Find where the given text appears and provide that cell's center as (x, y) coordinate. 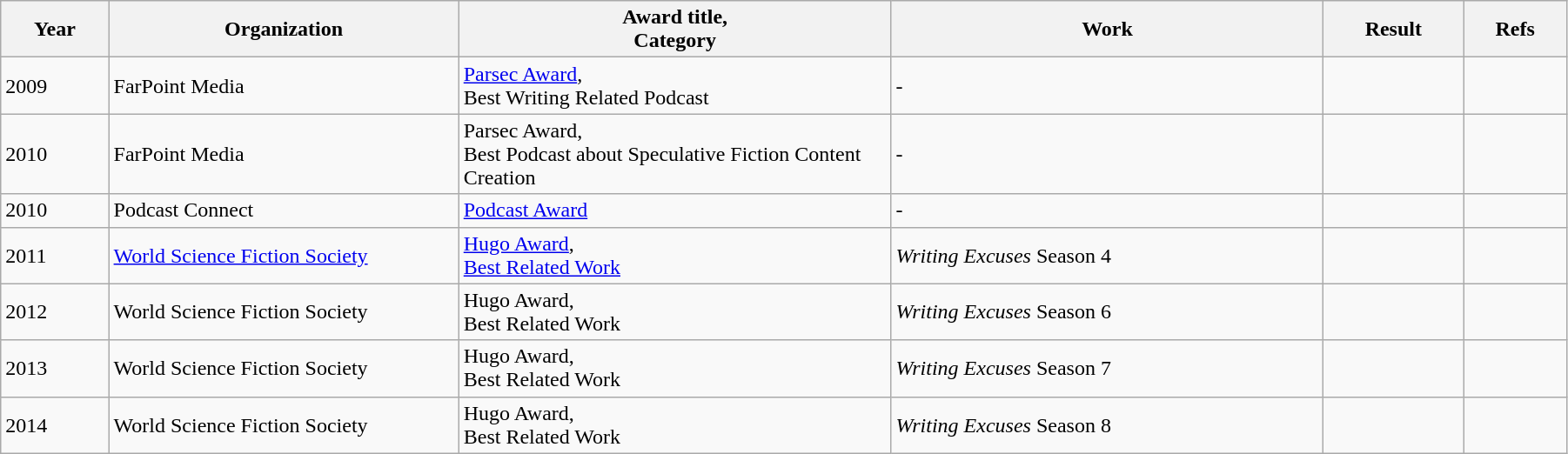
2014 (55, 424)
Podcast Award (675, 210)
Award title,Category (675, 30)
Parsec Award,Best Podcast about Speculative Fiction Content Creation (675, 154)
Refs (1516, 30)
Year (55, 30)
Writing Excuses Season 8 (1107, 424)
Result (1394, 30)
Writing Excuses Season 4 (1107, 256)
2012 (55, 311)
2011 (55, 256)
Writing Excuses Season 7 (1107, 369)
Work (1107, 30)
Writing Excuses Season 6 (1107, 311)
2013 (55, 369)
2009 (55, 85)
Podcast Connect (284, 210)
Organization (284, 30)
Parsec Award,Best Writing Related Podcast (675, 85)
